Output the (x, y) coordinate of the center of the cell containing the given text.  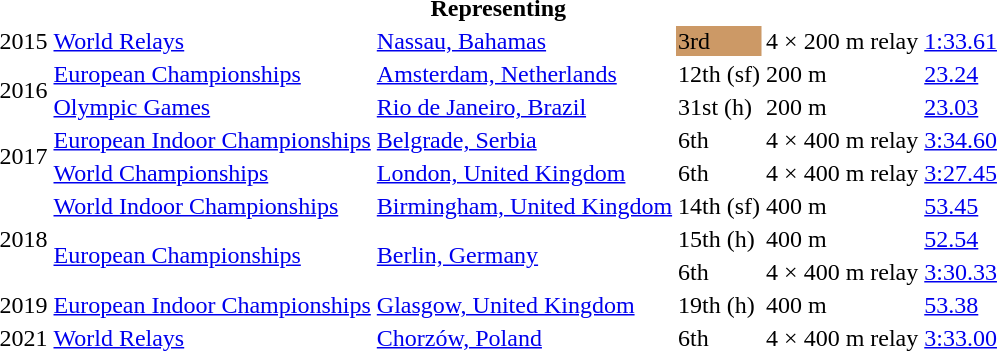
Glasgow, United Kingdom (524, 305)
World Indoor Championships (212, 206)
15th (h) (720, 239)
London, United Kingdom (524, 173)
World Championships (212, 173)
31st (h) (720, 107)
World Relays (212, 41)
Rio de Janeiro, Brazil (524, 107)
14th (sf) (720, 206)
Belgrade, Serbia (524, 140)
19th (h) (720, 305)
Olympic Games (212, 107)
Berlin, Germany (524, 256)
3rd (720, 41)
12th (sf) (720, 74)
4 × 200 m relay (842, 41)
Birmingham, United Kingdom (524, 206)
Amsterdam, Netherlands (524, 74)
Nassau, Bahamas (524, 41)
